Pinpoint the cell where the given text exists, returning its [x, y] midpoint coordinate. 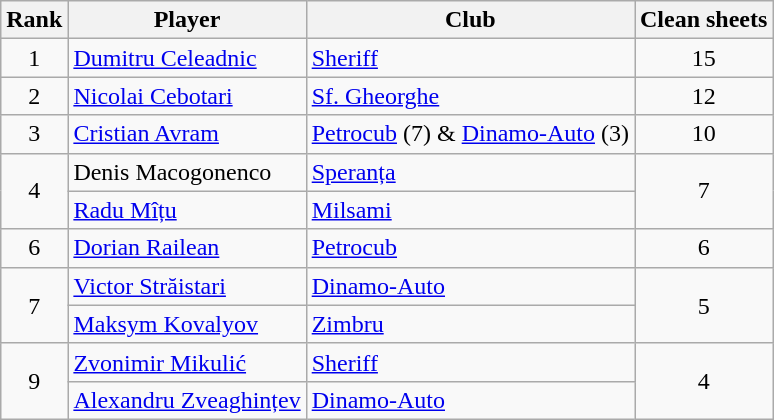
Sf. Gheorghe [470, 96]
Zvonimir Mikulić [187, 362]
15 [703, 58]
Player [187, 20]
Petrocub [470, 248]
12 [703, 96]
Dorian Railean [187, 248]
Alexandru Zveaghințev [187, 400]
Rank [34, 20]
Denis Macogonenco [187, 172]
Dumitru Celeadnic [187, 58]
3 [34, 134]
Radu Mîțu [187, 210]
10 [703, 134]
Nicolai Cebotari [187, 96]
Maksym Kovalyov [187, 324]
Cristian Avram [187, 134]
5 [703, 305]
Club [470, 20]
Speranța [470, 172]
Petrocub (7) & Dinamo-Auto (3) [470, 134]
1 [34, 58]
Milsami [470, 210]
Zimbru [470, 324]
Victor Străistari [187, 286]
Clean sheets [703, 20]
9 [34, 381]
2 [34, 96]
